Determine the [x, y] coordinate at the center of the cell enclosing the given text.  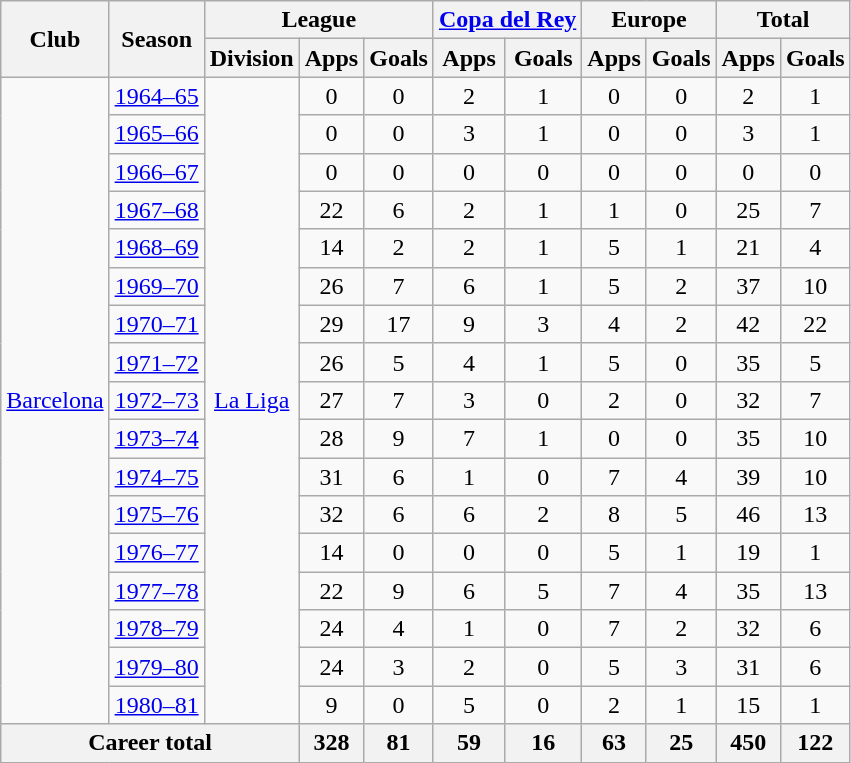
1967–68 [156, 210]
450 [748, 743]
Career total [150, 743]
1968–69 [156, 248]
League [318, 20]
328 [331, 743]
37 [748, 286]
1972–73 [156, 400]
16 [544, 743]
1978–79 [156, 629]
1964–65 [156, 96]
1976–77 [156, 553]
21 [748, 248]
1973–74 [156, 438]
1980–81 [156, 705]
Season [156, 39]
1971–72 [156, 362]
Total [783, 20]
1969–70 [156, 286]
La Liga [252, 400]
39 [748, 477]
1974–75 [156, 477]
15 [748, 705]
1966–67 [156, 172]
46 [748, 515]
1977–78 [156, 591]
1979–80 [156, 667]
29 [331, 324]
59 [468, 743]
28 [331, 438]
Barcelona [55, 400]
81 [399, 743]
122 [815, 743]
42 [748, 324]
Europe [649, 20]
63 [614, 743]
1965–66 [156, 134]
19 [748, 553]
27 [331, 400]
17 [399, 324]
1975–76 [156, 515]
Copa del Rey [507, 20]
1970–71 [156, 324]
Club [55, 39]
8 [614, 515]
Division [252, 58]
